Scan for the cell matching the given text and deliver its (x, y) coordinate at center. 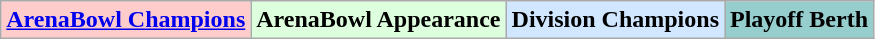
ArenaBowl Appearance (378, 20)
Playoff Berth (798, 20)
ArenaBowl Champions (126, 20)
Division Champions (615, 20)
